For the text-containing cell, return its midpoint in [X, Y] coordinate format. 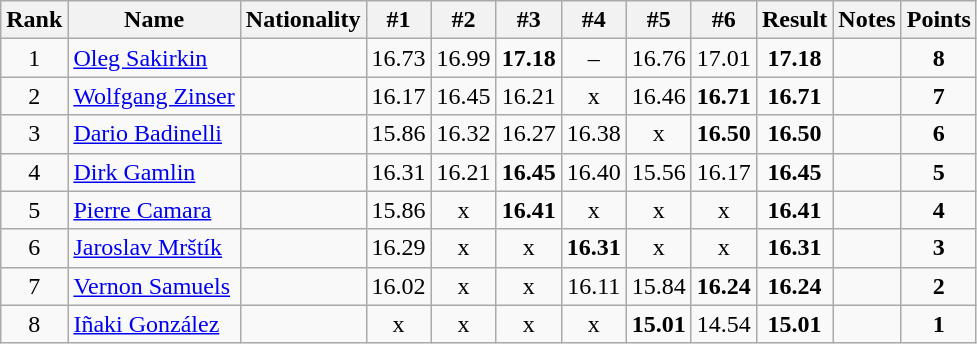
16.46 [658, 96]
Nationality [303, 20]
Result [794, 20]
16.73 [398, 58]
Points [938, 20]
16.40 [594, 172]
#3 [528, 20]
Dario Badinelli [154, 134]
– [594, 58]
Dirk Gamlin [154, 172]
#6 [724, 20]
#5 [658, 20]
16.29 [398, 248]
Jaroslav Mrštík [154, 248]
Oleg Sakirkin [154, 58]
Rank [34, 20]
16.76 [658, 58]
16.02 [398, 286]
#1 [398, 20]
16.11 [594, 286]
15.56 [658, 172]
#4 [594, 20]
16.32 [464, 134]
Pierre Camara [154, 210]
Wolfgang Zinser [154, 96]
16.99 [464, 58]
15.84 [658, 286]
16.38 [594, 134]
17.01 [724, 58]
Iñaki González [154, 324]
Notes [867, 20]
#2 [464, 20]
Vernon Samuels [154, 286]
16.27 [528, 134]
14.54 [724, 324]
Name [154, 20]
